Return the [X, Y] coordinate for the center point of the cell that contains the specified text.  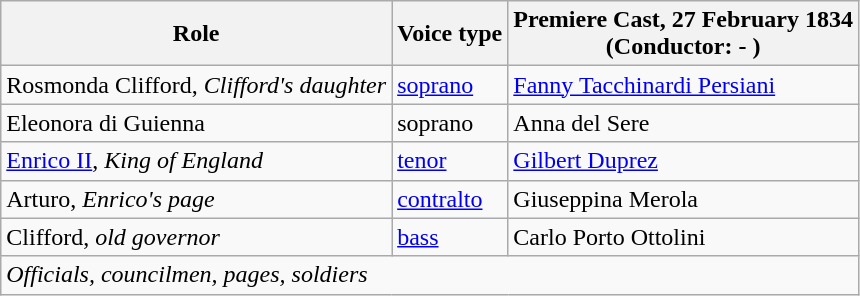
Arturo, Enrico's page [196, 199]
Gilbert Duprez [684, 161]
Enrico II, King of England [196, 161]
Fanny Tacchinardi Persiani [684, 85]
Role [196, 34]
Officials, councilmen, pages, soldiers [430, 275]
Giuseppina Merola [684, 199]
bass [450, 237]
tenor [450, 161]
contralto [450, 199]
Carlo Porto Ottolini [684, 237]
Clifford, old governor [196, 237]
Premiere Cast, 27 February 1834(Conductor: - ) [684, 34]
Eleonora di Guienna [196, 123]
Rosmonda Clifford, Clifford's daughter [196, 85]
Anna del Sere [684, 123]
Voice type [450, 34]
